Identify which cell holds the provided text, then report its (X, Y) central coordinate. 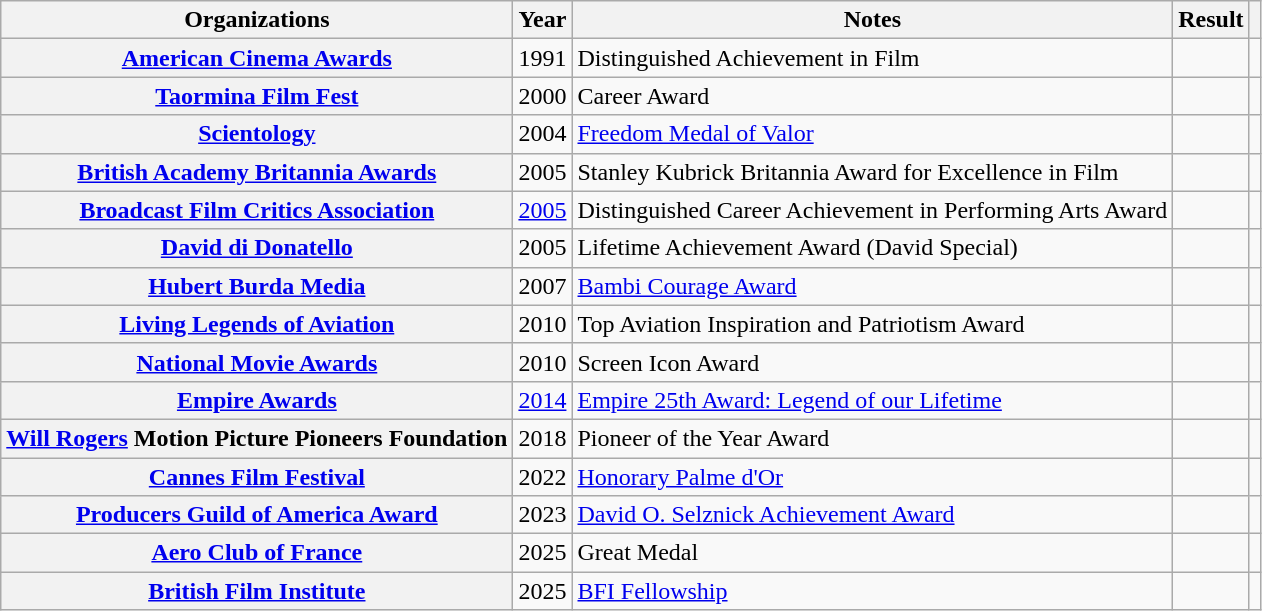
Pioneer of the Year Award (872, 438)
American Cinema Awards (257, 58)
2018 (542, 438)
2022 (542, 477)
Cannes Film Festival (257, 477)
Scientology (257, 134)
National Movie Awards (257, 362)
Producers Guild of America Award (257, 515)
British Academy Britannia Awards (257, 172)
Aero Club of France (257, 553)
Great Medal (872, 553)
Distinguished Career Achievement in Performing Arts Award (872, 210)
Stanley Kubrick Britannia Award for Excellence in Film (872, 172)
2000 (542, 96)
2023 (542, 515)
Will Rogers Motion Picture Pioneers Foundation (257, 438)
Year (542, 20)
BFI Fellowship (872, 591)
Organizations (257, 20)
2007 (542, 286)
Living Legends of Aviation (257, 324)
Result (1211, 20)
David di Donatello (257, 248)
Lifetime Achievement Award (David Special) (872, 248)
British Film Institute (257, 591)
David O. Selznick Achievement Award (872, 515)
Notes (872, 20)
1991 (542, 58)
Taormina Film Fest (257, 96)
Empire Awards (257, 400)
Broadcast Film Critics Association (257, 210)
Distinguished Achievement in Film (872, 58)
2004 (542, 134)
2014 (542, 400)
Freedom Medal of Valor (872, 134)
Career Award (872, 96)
Empire 25th Award: Legend of our Lifetime (872, 400)
Hubert Burda Media (257, 286)
Screen Icon Award (872, 362)
Honorary Palme d'Or (872, 477)
Bambi Courage Award (872, 286)
Top Aviation Inspiration and Patriotism Award (872, 324)
